Identify which cell holds the provided text, then report its (x, y) central coordinate. 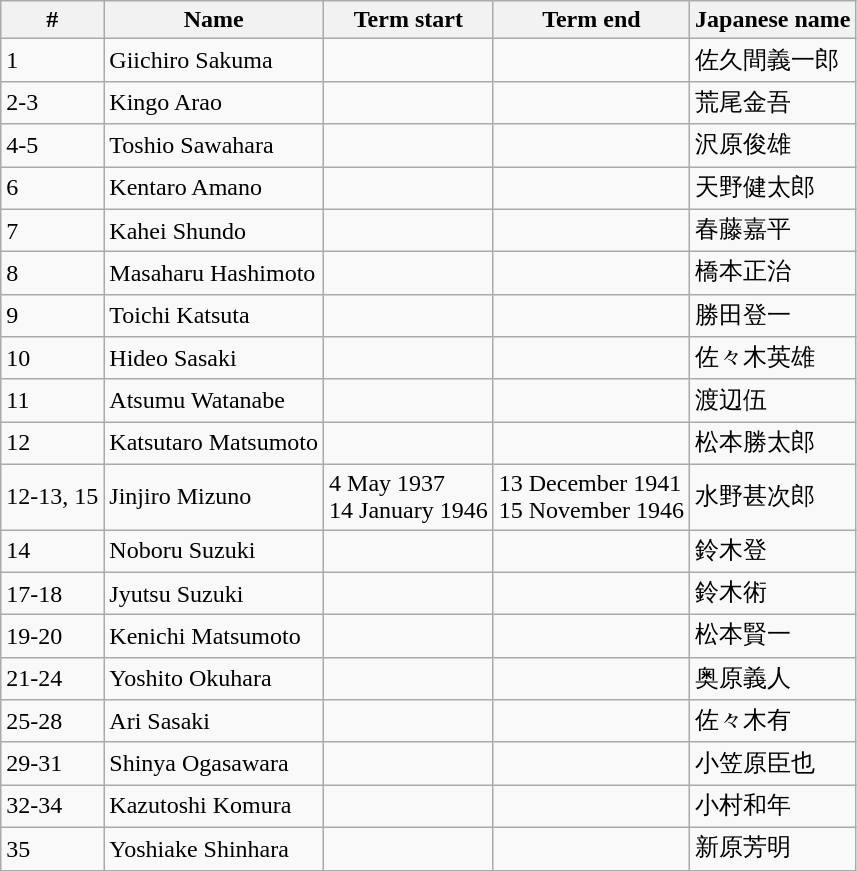
Kahei Shundo (214, 230)
Term end (591, 20)
12-13, 15 (52, 496)
Jyutsu Suzuki (214, 594)
松本賢一 (773, 636)
鈴木登 (773, 552)
Name (214, 20)
Noboru Suzuki (214, 552)
水野甚次郎 (773, 496)
11 (52, 400)
Atsumu Watanabe (214, 400)
Jinjiro Mizuno (214, 496)
8 (52, 274)
Shinya Ogasawara (214, 764)
Giichiro Sakuma (214, 60)
春藤嘉平 (773, 230)
1 (52, 60)
19-20 (52, 636)
2-3 (52, 102)
松本勝太郎 (773, 444)
32-34 (52, 806)
Masaharu Hashimoto (214, 274)
Kentaro Amano (214, 188)
鈴木術 (773, 594)
35 (52, 848)
14 (52, 552)
渡辺伍 (773, 400)
Ari Sasaki (214, 722)
佐々木有 (773, 722)
# (52, 20)
Kazutoshi Komura (214, 806)
橋本正治 (773, 274)
Kingo Arao (214, 102)
Hideo Sasaki (214, 358)
Term start (409, 20)
沢原俊雄 (773, 146)
Kenichi Matsumoto (214, 636)
7 (52, 230)
佐々木英雄 (773, 358)
Katsutaro Matsumoto (214, 444)
佐久間義一郎 (773, 60)
勝田登一 (773, 316)
17-18 (52, 594)
21-24 (52, 678)
Yoshiake Shinhara (214, 848)
新原芳明 (773, 848)
25-28 (52, 722)
4-5 (52, 146)
天野健太郎 (773, 188)
Yoshito Okuhara (214, 678)
Toshio Sawahara (214, 146)
6 (52, 188)
4 May 193714 January 1946 (409, 496)
奥原義人 (773, 678)
小笠原臣也 (773, 764)
9 (52, 316)
10 (52, 358)
小村和年 (773, 806)
12 (52, 444)
Toichi Katsuta (214, 316)
Japanese name (773, 20)
荒尾金吾 (773, 102)
29-31 (52, 764)
13 December 194115 November 1946 (591, 496)
